Provide the (X, Y) coordinate of the cell's center where the given text is located.  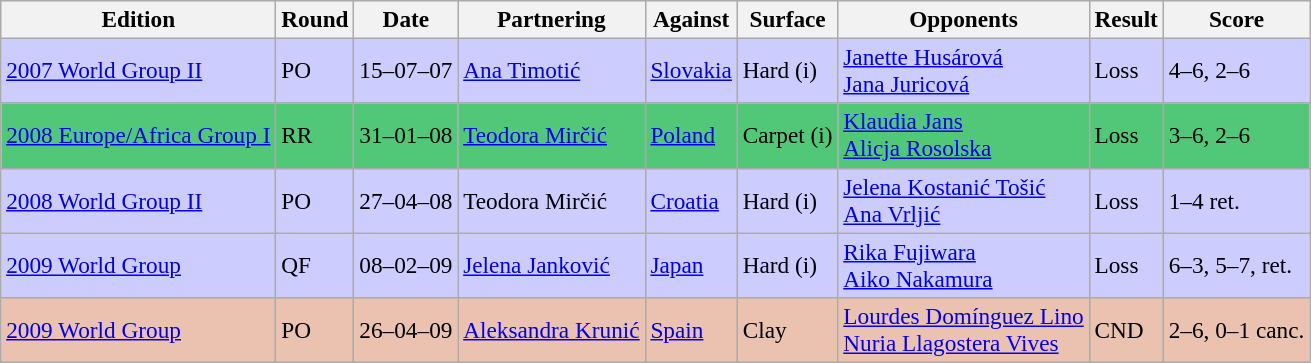
Klaudia Jans Alicja Rosolska (964, 136)
08–02–09 (406, 264)
Slovakia (691, 70)
Aleksandra Krunić (552, 330)
RR (315, 136)
QF (315, 264)
Against (691, 19)
Clay (788, 330)
Lourdes Domínguez Lino Nuria Llagostera Vives (964, 330)
26–04–09 (406, 330)
4–6, 2–6 (1236, 70)
Carpet (i) (788, 136)
Date (406, 19)
Croatia (691, 200)
Surface (788, 19)
Poland (691, 136)
Score (1236, 19)
Janette Husárová Jana Juricová (964, 70)
2008 Europe/Africa Group I (138, 136)
Round (315, 19)
1–4 ret. (1236, 200)
Jelena Kostanić Tošić Ana Vrljić (964, 200)
Ana Timotić (552, 70)
Edition (138, 19)
Rika Fujiwara Aiko Nakamura (964, 264)
27–04–08 (406, 200)
2–6, 0–1 canc. (1236, 330)
CND (1126, 330)
Opponents (964, 19)
3–6, 2–6 (1236, 136)
Spain (691, 330)
6–3, 5–7, ret. (1236, 264)
2007 World Group II (138, 70)
Jelena Janković (552, 264)
Japan (691, 264)
Partnering (552, 19)
2008 World Group II (138, 200)
15–07–07 (406, 70)
Result (1126, 19)
31–01–08 (406, 136)
